Output the (x, y) coordinate of the center of the cell containing the given text.  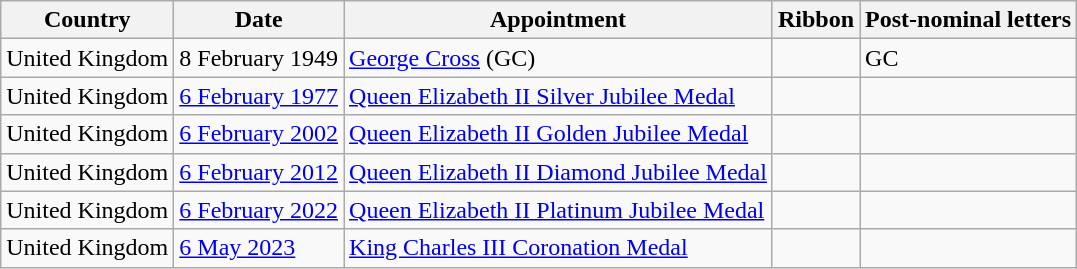
Queen Elizabeth II Diamond Jubilee Medal (558, 172)
Queen Elizabeth II Silver Jubilee Medal (558, 96)
Country (88, 20)
George Cross (GC) (558, 58)
6 February 1977 (259, 96)
6 May 2023 (259, 248)
6 February 2002 (259, 134)
Date (259, 20)
Queen Elizabeth II Platinum Jubilee Medal (558, 210)
King Charles III Coronation Medal (558, 248)
6 February 2012 (259, 172)
Appointment (558, 20)
Post-nominal letters (968, 20)
GC (968, 58)
6 February 2022 (259, 210)
Ribbon (816, 20)
Queen Elizabeth II Golden Jubilee Medal (558, 134)
8 February 1949 (259, 58)
